Return [x, y] of the center of cell containing provided text 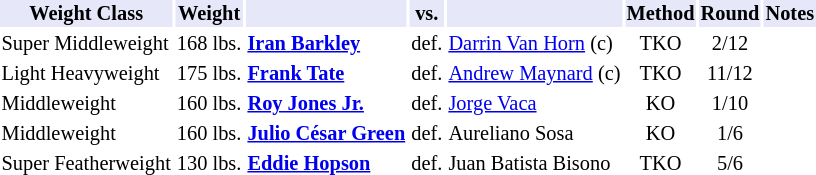
2/12 [730, 44]
Light Heavyweight [86, 74]
Jorge Vaca [534, 104]
Weight [209, 14]
Notes [790, 14]
Julio César Green [326, 134]
Method [660, 14]
Andrew Maynard (c) [534, 74]
Aureliano Sosa [534, 134]
168 lbs. [209, 44]
1/10 [730, 104]
Roy Jones Jr. [326, 104]
vs. [427, 14]
175 lbs. [209, 74]
Frank Tate [326, 74]
Darrin Van Horn (c) [534, 44]
11/12 [730, 74]
Super Middleweight [86, 44]
Iran Barkley [326, 44]
1/6 [730, 134]
Round [730, 14]
Weight Class [86, 14]
